Output the (x, y) coordinate of the center of the cell containing the given text.  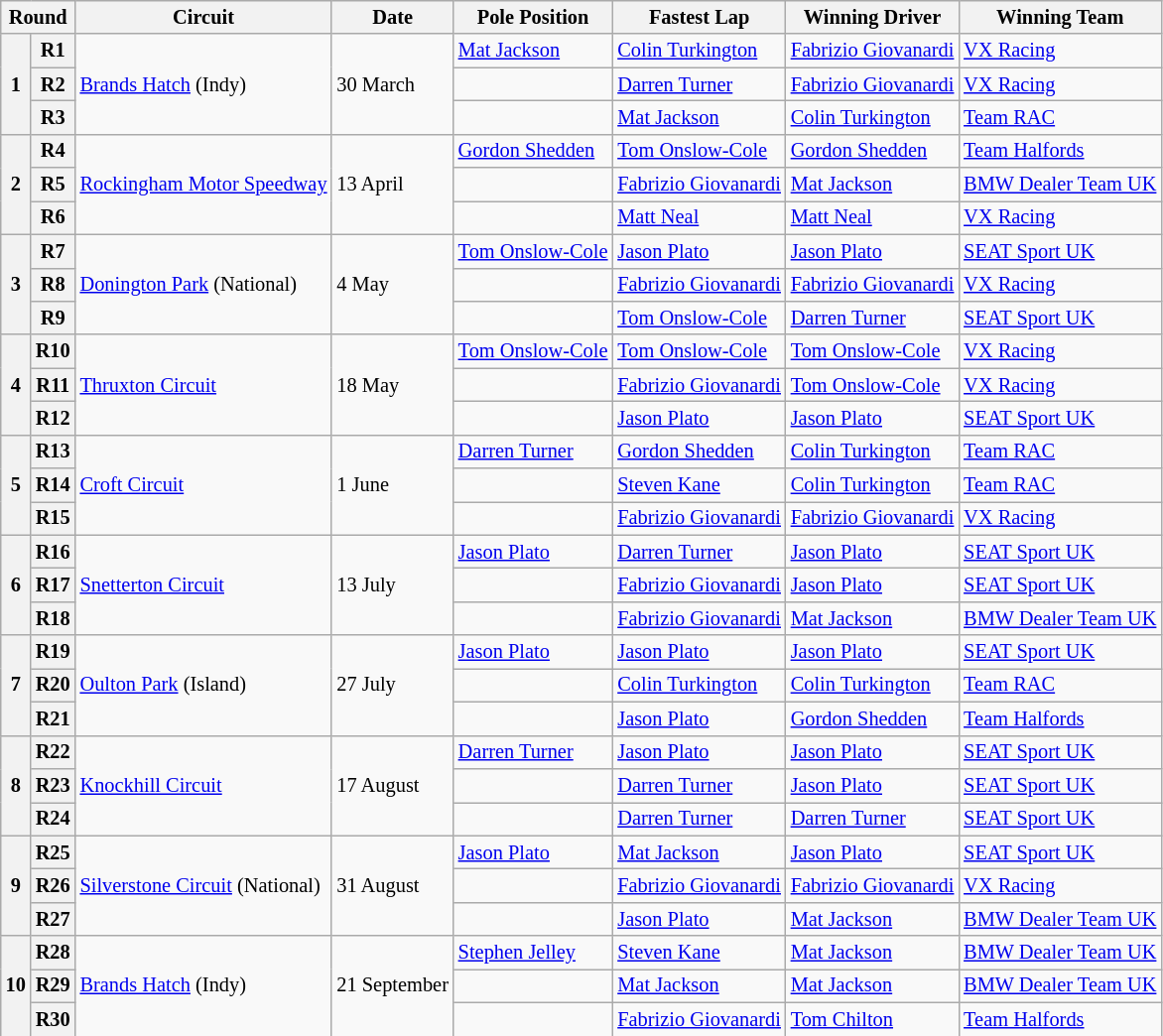
13 April (392, 185)
4 May (392, 284)
R22 (54, 752)
R20 (54, 685)
R14 (54, 485)
5 (16, 484)
R17 (54, 584)
18 May (392, 385)
3 (16, 284)
27 July (392, 685)
Stephen Jelley (534, 953)
21 September (392, 986)
Knockhill Circuit (204, 786)
R21 (54, 718)
R10 (54, 351)
Oulton Park (Island) (204, 685)
R16 (54, 552)
Rockingham Motor Speedway (204, 185)
9 (16, 885)
Fastest Lap (699, 17)
R26 (54, 885)
R19 (54, 652)
2 (16, 185)
R29 (54, 985)
R7 (54, 251)
R18 (54, 618)
R28 (54, 953)
R2 (54, 84)
R27 (54, 919)
Circuit (204, 17)
4 (16, 385)
Tom Chilton (872, 1019)
17 August (392, 786)
Croft Circuit (204, 484)
Pole Position (534, 17)
R4 (54, 151)
Round (38, 17)
Silverstone Circuit (National) (204, 885)
8 (16, 786)
R30 (54, 1019)
R6 (54, 217)
R24 (54, 819)
R13 (54, 452)
7 (16, 685)
1 June (392, 484)
R5 (54, 185)
30 March (392, 83)
R25 (54, 852)
Donington Park (National) (204, 284)
Date (392, 17)
31 August (392, 885)
10 (16, 986)
R15 (54, 518)
Winning Team (1060, 17)
R23 (54, 785)
Thruxton Circuit (204, 385)
6 (16, 585)
R1 (54, 51)
R9 (54, 318)
13 July (392, 585)
R11 (54, 385)
R3 (54, 117)
R12 (54, 418)
1 (16, 83)
Winning Driver (872, 17)
Snetterton Circuit (204, 585)
R8 (54, 285)
